Pinpoint the cell where the given text exists, returning its [x, y] midpoint coordinate. 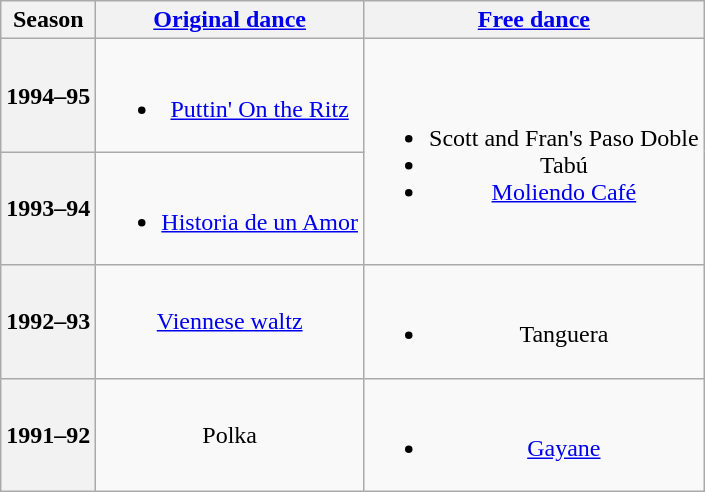
Free dance [534, 20]
Puttin' On the Ritz [230, 96]
Scott and Fran's Paso Doble Tabú Moliendo Café [534, 152]
1993–94 [48, 208]
Historia de un Amor [230, 208]
1992–93 [48, 322]
Gayane [534, 434]
Polka [230, 434]
1991–92 [48, 434]
Tanguera [534, 322]
Original dance [230, 20]
Viennese waltz [230, 322]
1994–95 [48, 96]
Season [48, 20]
